Output the (X, Y) coordinate of the center of the cell containing the given text.  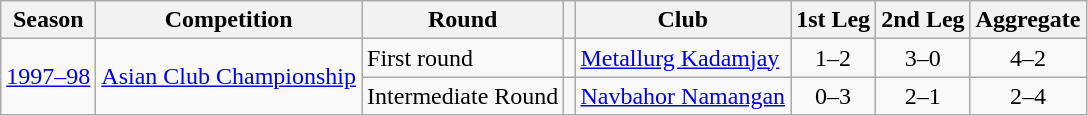
3–0 (923, 58)
Asian Club Championship (229, 77)
Metallurg Kadamjay (683, 58)
2–4 (1028, 96)
Intermediate Round (463, 96)
Season (48, 20)
1997–98 (48, 77)
2–1 (923, 96)
0–3 (834, 96)
4–2 (1028, 58)
Aggregate (1028, 20)
Competition (229, 20)
1–2 (834, 58)
2nd Leg (923, 20)
Navbahor Namangan (683, 96)
1st Leg (834, 20)
First round (463, 58)
Club (683, 20)
Round (463, 20)
